Pinpoint the cell where the given text exists, returning its [X, Y] midpoint coordinate. 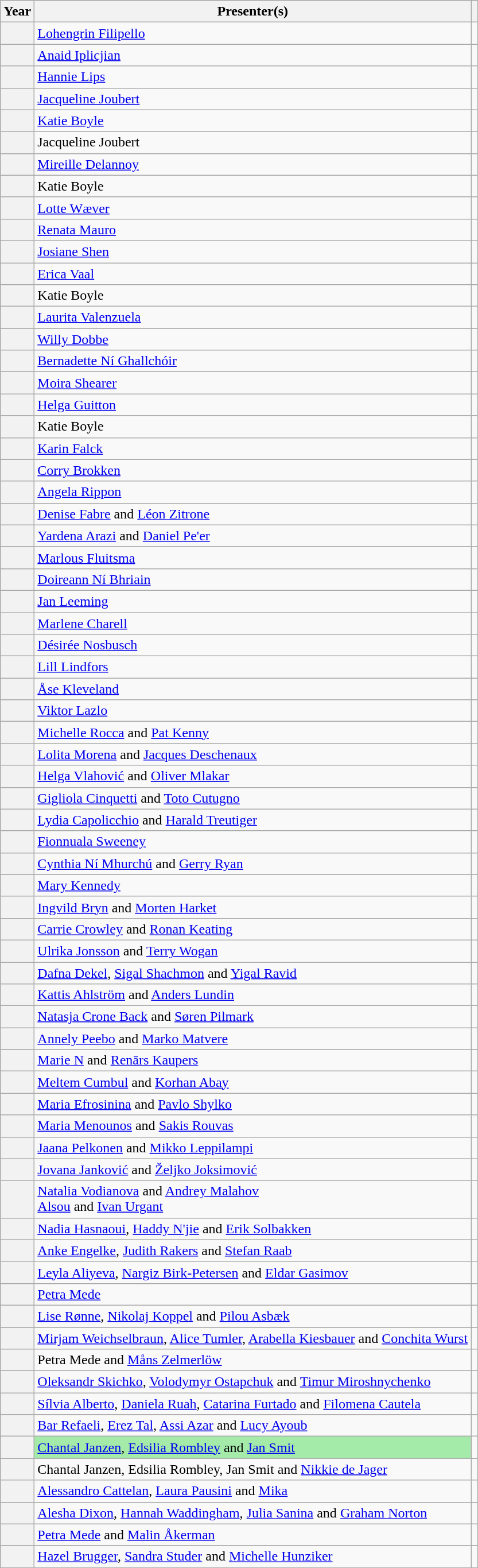
Helga Guitton [252, 405]
Marlene Charell [252, 623]
Willy Dobbe [252, 339]
Oleksandr Skichko, Volodymyr Ostapchuk and Timur Miroshnychenko [252, 1382]
Michelle Rocca and Pat Kenny [252, 733]
Hannie Lips [252, 77]
Jovana Janković and Željko Joksimović [252, 1170]
Fionnuala Sweeney [252, 842]
Sílvia Alberto, Daniela Ruah, Catarina Furtado and Filomena Cautela [252, 1404]
Lohengrin Filipello [252, 33]
Anke Engelke, Judith Rakers and Stefan Raab [252, 1250]
Karin Falck [252, 448]
Lill Lindfors [252, 667]
Annely Peebo and Marko Matvere [252, 1039]
Lise Rønne, Nikolaj Koppel and Pilou Asbæk [252, 1316]
Marlous Fluitsma [252, 557]
Åse Kleveland [252, 689]
Bernadette Ní Ghallchóir [252, 361]
Denise Fabre and Léon Zitrone [252, 514]
Désirée Nosbusch [252, 645]
Angela Rippon [252, 492]
Hazel Brugger, Sandra Studer and Michelle Hunziker [252, 1557]
Year [17, 11]
Alesha Dixon, Hannah Waddingham, Julia Sanina and Graham Norton [252, 1513]
Laurita Valenzuela [252, 318]
Doireann Ní Bhriain [252, 579]
Nadia Hasnaoui, Haddy N'jie and Erik Solbakken [252, 1229]
Leyla Aliyeva, Nargiz Birk-Petersen and Eldar Gasimov [252, 1272]
Ingvild Bryn and Morten Harket [252, 907]
Lotte Wæver [252, 208]
Cynthia Ní Mhurchú and Gerry Ryan [252, 864]
Mary Kennedy [252, 885]
Mirjam Weichselbraun, Alice Tumler, Arabella Kiesbauer and Conchita Wurst [252, 1338]
Renata Mauro [252, 230]
Corry Brokken [252, 470]
Petra Mede and Malin Åkerman [252, 1535]
Alessandro Cattelan, Laura Pausini and Mika [252, 1491]
Viktor Lazlo [252, 711]
Anaid Iplicjian [252, 55]
Petra Mede [252, 1294]
Bar Refaeli, Erez Tal, Assi Azar and Lucy Ayoub [252, 1426]
Carrie Crowley and Ronan Keating [252, 929]
Maria Efrosinina and Pavlo Shylko [252, 1104]
Lydia Capolicchio and Harald Treutiger [252, 820]
Chantal Janzen, Edsilia Rombley, Jan Smit and Nikkie de Jager [252, 1469]
Lolita Morena and Jacques Deschenaux [252, 754]
Natalia Vodianova and Andrey Malahov Alsou and Ivan Urgant [252, 1199]
Meltem Cumbul and Korhan Abay [252, 1082]
Helga Vlahović and Oliver Mlakar [252, 776]
Jaana Pelkonen and Mikko Leppilampi [252, 1148]
Maria Menounos and Sakis Rouvas [252, 1126]
Yardena Arazi and Daniel Pe'er [252, 536]
Presenter(s) [252, 11]
Jan Leeming [252, 601]
Marie N and Renārs Kaupers [252, 1060]
Josiane Shen [252, 251]
Gigliola Cinquetti and Toto Cutugno [252, 798]
Chantal Janzen, Edsilia Rombley and Jan Smit [252, 1447]
Kattis Ahlström and Anders Lundin [252, 995]
Moira Shearer [252, 383]
Ulrika Jonsson and Terry Wogan [252, 951]
Petra Mede and Måns Zelmerlöw [252, 1360]
Dafna Dekel, Sigal Shachmon and Yigal Ravid [252, 973]
Erica Vaal [252, 274]
Mireille Delannoy [252, 164]
Natasja Crone Back and Søren Pilmark [252, 1017]
